From the cell containing the given text, extract its center point as [x, y] coordinate. 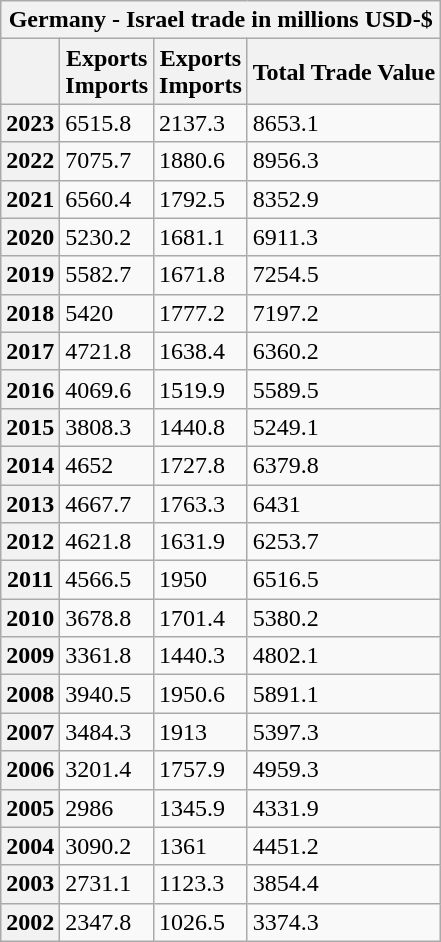
4652 [107, 465]
5891.1 [344, 694]
2013 [30, 503]
1701.4 [201, 618]
2004 [30, 846]
2137.3 [201, 123]
1026.5 [201, 922]
1440.8 [201, 427]
7254.5 [344, 275]
2015 [30, 427]
1440.3 [201, 656]
2986 [107, 808]
3484.3 [107, 732]
2019 [30, 275]
2011 [30, 580]
5230.2 [107, 237]
Total Trade Value [344, 72]
2018 [30, 313]
4802.1 [344, 656]
4959.3 [344, 770]
3854.4 [344, 884]
7075.7 [107, 161]
2009 [30, 656]
5589.5 [344, 389]
2347.8 [107, 922]
1727.8 [201, 465]
1671.8 [201, 275]
6431 [344, 503]
6379.8 [344, 465]
4621.8 [107, 542]
2023 [30, 123]
1777.2 [201, 313]
1950.6 [201, 694]
2022 [30, 161]
4069.6 [107, 389]
8352.9 [344, 199]
4667.7 [107, 503]
4566.5 [107, 580]
1519.9 [201, 389]
3940.5 [107, 694]
4721.8 [107, 351]
1638.4 [201, 351]
1361 [201, 846]
5582.7 [107, 275]
1123.3 [201, 884]
5420 [107, 313]
2731.1 [107, 884]
2016 [30, 389]
6560.4 [107, 199]
3808.3 [107, 427]
Germany - Israel trade in millions USD-$ [221, 20]
3374.3 [344, 922]
5380.2 [344, 618]
1345.9 [201, 808]
2020 [30, 237]
2002 [30, 922]
1950 [201, 580]
2012 [30, 542]
1631.9 [201, 542]
5397.3 [344, 732]
6360.2 [344, 351]
1913 [201, 732]
1792.5 [201, 199]
2003 [30, 884]
3361.8 [107, 656]
2017 [30, 351]
2007 [30, 732]
1757.9 [201, 770]
2021 [30, 199]
2005 [30, 808]
3201.4 [107, 770]
2014 [30, 465]
7197.2 [344, 313]
4331.9 [344, 808]
2008 [30, 694]
8653.1 [344, 123]
6515.8 [107, 123]
2010 [30, 618]
2006 [30, 770]
3090.2 [107, 846]
6911.3 [344, 237]
3678.8 [107, 618]
1681.1 [201, 237]
5249.1 [344, 427]
1880.6 [201, 161]
1763.3 [201, 503]
6516.5 [344, 580]
4451.2 [344, 846]
6253.7 [344, 542]
8956.3 [344, 161]
